Identify which cell holds the provided text, then report its (X, Y) central coordinate. 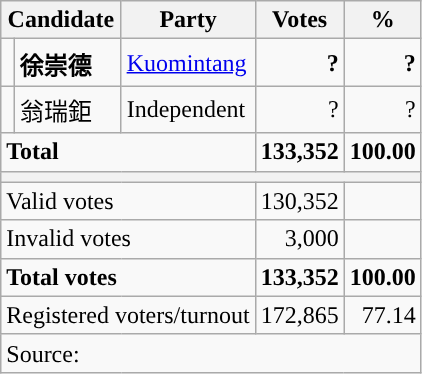
77.14 (382, 315)
3,000 (300, 239)
Independent (188, 110)
172,865 (300, 315)
Total (128, 152)
Valid votes (128, 201)
130,352 (300, 201)
% (382, 20)
Party (188, 20)
Kuomintang (188, 62)
Source: (211, 353)
Votes (300, 20)
Candidate (61, 20)
Invalid votes (128, 239)
翁瑞鉅 (68, 110)
Registered voters/turnout (128, 315)
Total votes (128, 277)
徐崇德 (68, 62)
